Pinpoint the cell where the given text exists, returning its [x, y] midpoint coordinate. 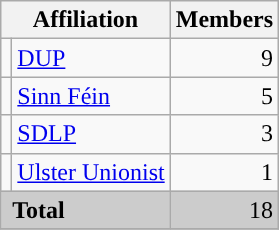
Total [86, 210]
Affiliation [86, 20]
9 [224, 58]
Members [224, 20]
3 [224, 134]
5 [224, 96]
1 [224, 172]
Ulster Unionist [91, 172]
SDLP [91, 134]
Sinn Féin [91, 96]
DUP [91, 58]
18 [224, 210]
